From the cell containing the given text, extract its center point as (x, y) coordinate. 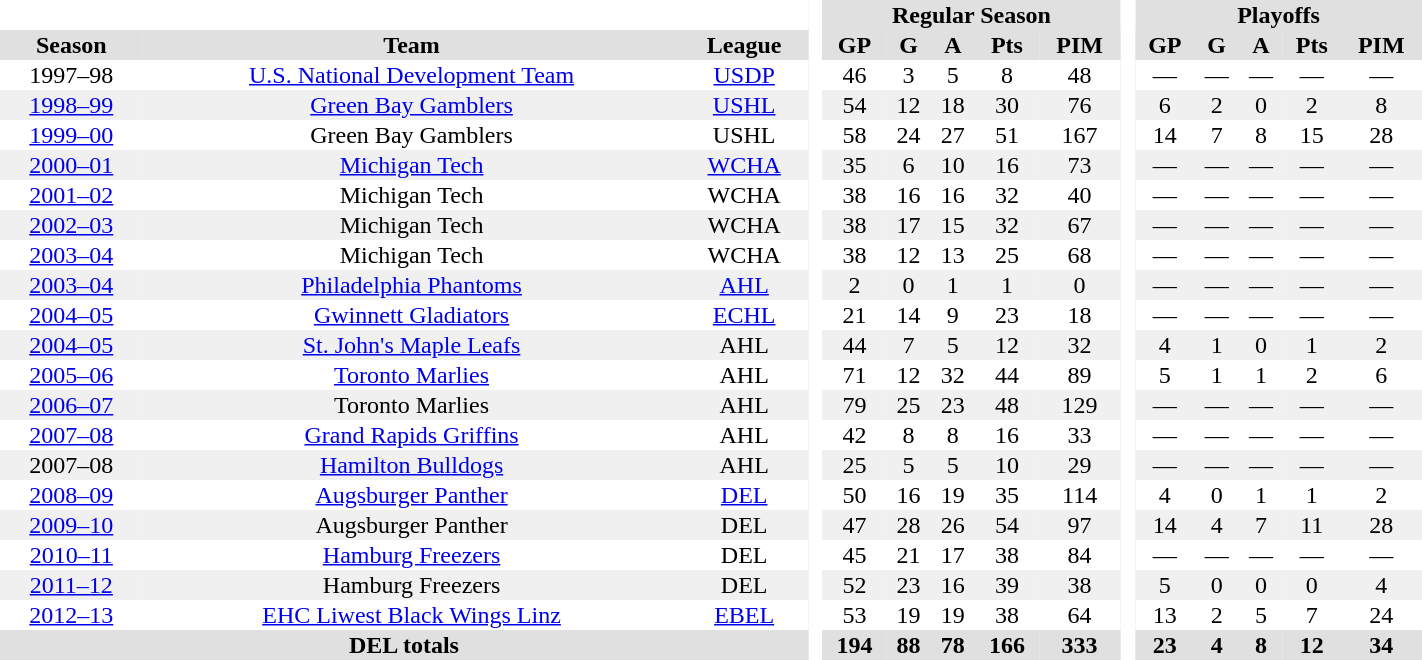
64 (1080, 615)
30 (1007, 105)
194 (855, 645)
2009–10 (72, 525)
2010–11 (72, 555)
2005–06 (72, 375)
EBEL (744, 615)
Playoffs (1278, 15)
2012–13 (72, 615)
2000–01 (72, 165)
U.S. National Development Team (412, 75)
34 (1381, 645)
78 (953, 645)
Season (72, 45)
2006–07 (72, 405)
9 (953, 315)
11 (1312, 525)
26 (953, 525)
89 (1080, 375)
EHC Liwest Black Wings Linz (412, 615)
79 (855, 405)
47 (855, 525)
Grand Rapids Griffins (412, 435)
333 (1080, 645)
84 (1080, 555)
76 (1080, 105)
League (744, 45)
40 (1080, 195)
52 (855, 585)
50 (855, 495)
29 (1080, 465)
2011–12 (72, 585)
88 (908, 645)
71 (855, 375)
27 (953, 135)
St. John's Maple Leafs (412, 345)
1997–98 (72, 75)
DEL totals (404, 645)
3 (908, 75)
Hamilton Bulldogs (412, 465)
53 (855, 615)
68 (1080, 255)
67 (1080, 225)
97 (1080, 525)
46 (855, 75)
2008–09 (72, 495)
167 (1080, 135)
166 (1007, 645)
2001–02 (72, 195)
58 (855, 135)
51 (1007, 135)
Team (412, 45)
1998–99 (72, 105)
33 (1080, 435)
1999–00 (72, 135)
114 (1080, 495)
2002–03 (72, 225)
129 (1080, 405)
Regular Season (972, 15)
42 (855, 435)
39 (1007, 585)
45 (855, 555)
USDP (744, 75)
Gwinnett Gladiators (412, 315)
73 (1080, 165)
Philadelphia Phantoms (412, 285)
ECHL (744, 315)
